Find where the given text appears and provide that cell's center as (X, Y) coordinate. 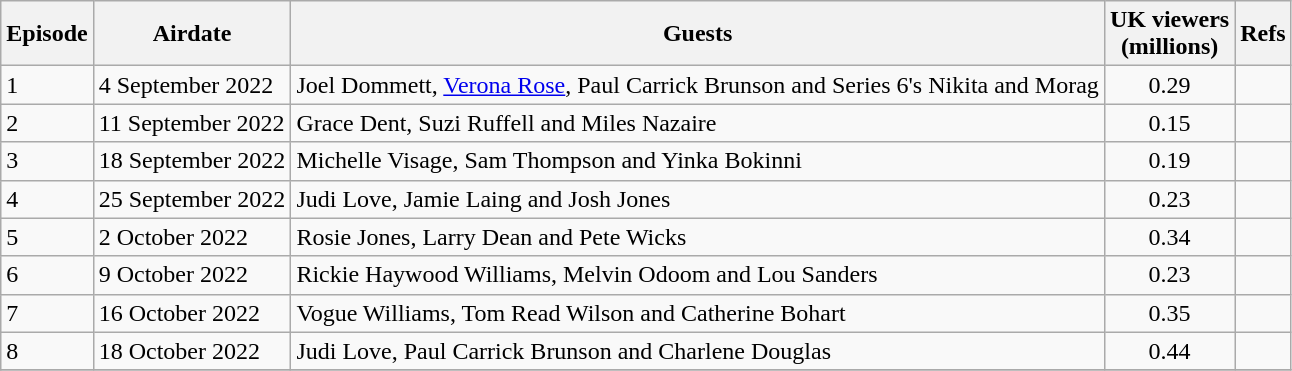
Grace Dent, Suzi Ruffell and Miles Nazaire (698, 123)
Michelle Visage, Sam Thompson and Yinka Bokinni (698, 161)
0.19 (1169, 161)
6 (47, 275)
9 October 2022 (192, 275)
8 (47, 351)
0.34 (1169, 237)
5 (47, 237)
Refs (1263, 34)
0.15 (1169, 123)
2 October 2022 (192, 237)
4 (47, 199)
0.44 (1169, 351)
0.35 (1169, 313)
11 September 2022 (192, 123)
Rosie Jones, Larry Dean and Pete Wicks (698, 237)
2 (47, 123)
Judi Love, Jamie Laing and Josh Jones (698, 199)
7 (47, 313)
Airdate (192, 34)
18 October 2022 (192, 351)
Rickie Haywood Williams, Melvin Odoom and Lou Sanders (698, 275)
Guests (698, 34)
16 October 2022 (192, 313)
Episode (47, 34)
UK viewers(millions) (1169, 34)
Joel Dommett, Verona Rose, Paul Carrick Brunson and Series 6's Nikita and Morag (698, 85)
Judi Love, Paul Carrick Brunson and Charlene Douglas (698, 351)
0.29 (1169, 85)
Vogue Williams, Tom Read Wilson and Catherine Bohart (698, 313)
18 September 2022 (192, 161)
4 September 2022 (192, 85)
25 September 2022 (192, 199)
3 (47, 161)
1 (47, 85)
